From the cell containing the given text, extract its center point as (x, y) coordinate. 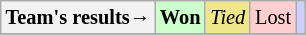
Team's results→ (78, 17)
Won (180, 17)
Tied (228, 17)
Lost (273, 17)
